Output the [X, Y] coordinate of the center of the cell containing the given text.  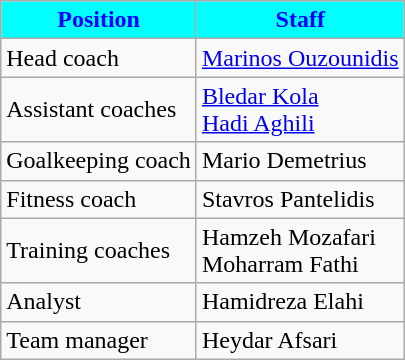
Hamzeh Mozafari Moharram Fathi [300, 250]
Hamidreza Elahi [300, 302]
Stavros Pantelidis [300, 199]
Goalkeeping coach [99, 161]
Heydar Afsari [300, 340]
Staff [300, 20]
Bledar Kola Hadi Aghili [300, 110]
Training coaches [99, 250]
Analyst [99, 302]
Marinos Ouzounidis [300, 58]
Assistant coaches [99, 110]
Fitness coach [99, 199]
Position [99, 20]
Head coach [99, 58]
Team manager [99, 340]
Mario Demetrius [300, 161]
